Extract the [X, Y] coordinate from the center of the cell holding the provided text.  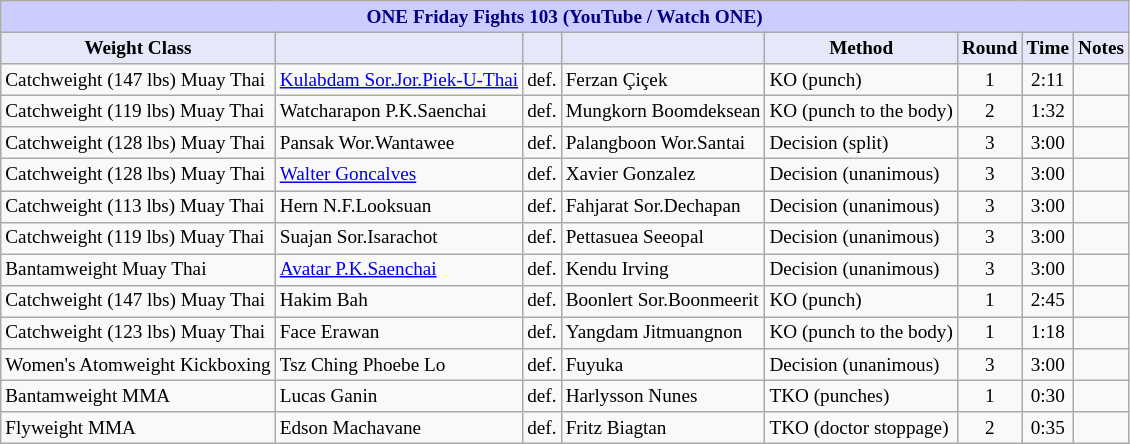
Suajan Sor.Isarachot [398, 238]
Ferzan Çiçek [663, 80]
Xavier Gonzalez [663, 175]
Walter Goncalves [398, 175]
Notes [1100, 48]
Kulabdam Sor.Jor.Piek-U-Thai [398, 80]
Palangboon Wor.Santai [663, 143]
Pettasuea Seeopal [663, 238]
Round [990, 48]
TKO (punches) [862, 396]
Method [862, 48]
Hern N.F.Looksuan [398, 206]
Face Erawan [398, 333]
1:18 [1048, 333]
Bantamweight MMA [138, 396]
0:35 [1048, 428]
Tsz Ching Phoebe Lo [398, 365]
2:11 [1048, 80]
Fuyuka [663, 365]
Women's Atomweight Kickboxing [138, 365]
Bantamweight Muay Thai [138, 270]
Yangdam Jitmuangnon [663, 333]
Watcharapon P.K.Saenchai [398, 111]
Weight Class [138, 48]
Hakim Bah [398, 301]
Fahjarat Sor.Dechapan [663, 206]
Catchweight (123 lbs) Muay Thai [138, 333]
Catchweight (113 lbs) Muay Thai [138, 206]
Time [1048, 48]
2:45 [1048, 301]
Avatar P.K.Saenchai [398, 270]
0:30 [1048, 396]
Flyweight MMA [138, 428]
Boonlert Sor.Boonmeerit [663, 301]
Lucas Ganin [398, 396]
Fritz Biagtan [663, 428]
TKO (doctor stoppage) [862, 428]
Edson Machavane [398, 428]
Pansak Wor.Wantawee [398, 143]
Mungkorn Boomdeksean [663, 111]
Kendu Irving [663, 270]
Decision (split) [862, 143]
1:32 [1048, 111]
ONE Friday Fights 103 (YouTube / Watch ONE) [565, 17]
Harlysson Nunes [663, 396]
